Scan for the cell matching the given text and deliver its [X, Y] coordinate at center. 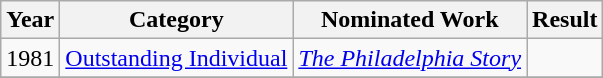
Outstanding Individual [176, 58]
1981 [30, 58]
The Philadelphia Story [410, 58]
Category [176, 20]
Result [565, 20]
Nominated Work [410, 20]
Year [30, 20]
